From the cell containing the given text, extract its center point as [x, y] coordinate. 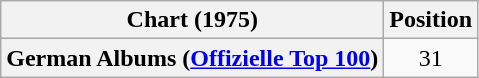
Chart (1975) [192, 20]
31 [431, 58]
Position [431, 20]
German Albums (Offizielle Top 100) [192, 58]
